Identify which cell holds the provided text, then report its (X, Y) central coordinate. 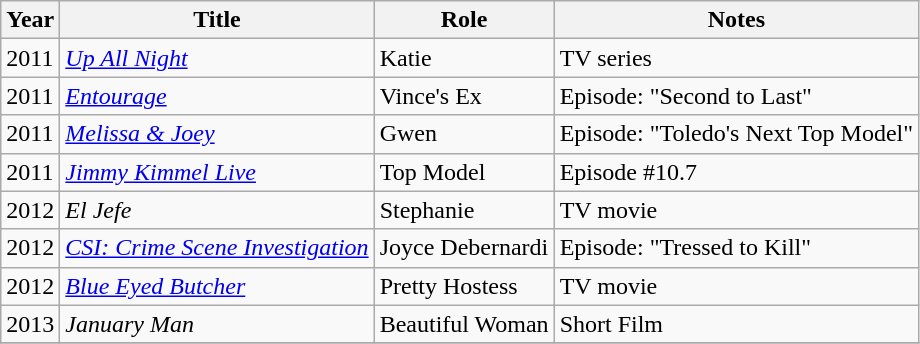
Joyce Debernardi (464, 248)
Stephanie (464, 210)
Entourage (217, 96)
Short Film (736, 324)
Year (30, 20)
TV series (736, 58)
Role (464, 20)
Episode: "Tressed to Kill" (736, 248)
El Jefe (217, 210)
Episode: "Second to Last" (736, 96)
CSI: Crime Scene Investigation (217, 248)
2013 (30, 324)
Jimmy Kimmel Live (217, 172)
January Man (217, 324)
Pretty Hostess (464, 286)
Melissa & Joey (217, 134)
Up All Night (217, 58)
Blue Eyed Butcher (217, 286)
Title (217, 20)
Katie (464, 58)
Top Model (464, 172)
Gwen (464, 134)
Episode #10.7 (736, 172)
Episode: "Toledo's Next Top Model" (736, 134)
Vince's Ex (464, 96)
Notes (736, 20)
Beautiful Woman (464, 324)
